Provide the [x, y] coordinate of the cell's center where the given text is located.  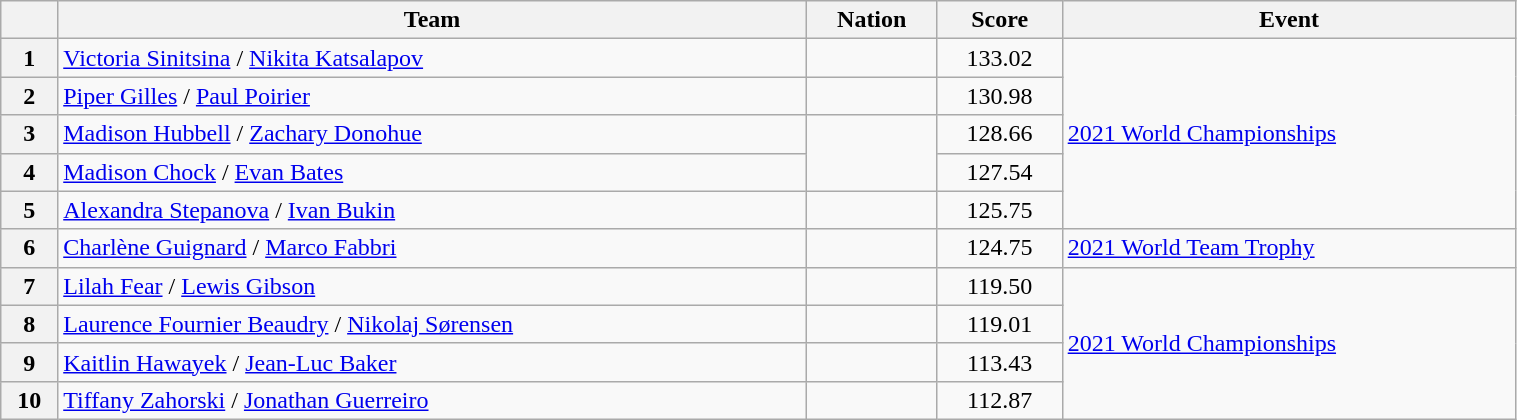
7 [30, 286]
Event [1289, 20]
Nation [872, 20]
10 [30, 400]
112.87 [1000, 400]
1 [30, 58]
127.54 [1000, 172]
133.02 [1000, 58]
Madison Chock / Evan Bates [432, 172]
Score [1000, 20]
Madison Hubbell / Zachary Donohue [432, 134]
Laurence Fournier Beaudry / Nikolaj Sørensen [432, 324]
Charlène Guignard / Marco Fabbri [432, 248]
3 [30, 134]
Kaitlin Hawayek / Jean-Luc Baker [432, 362]
119.01 [1000, 324]
128.66 [1000, 134]
9 [30, 362]
8 [30, 324]
Piper Gilles / Paul Poirier [432, 96]
124.75 [1000, 248]
119.50 [1000, 286]
Alexandra Stepanova / Ivan Bukin [432, 210]
125.75 [1000, 210]
Team [432, 20]
113.43 [1000, 362]
2 [30, 96]
5 [30, 210]
Victoria Sinitsina / Nikita Katsalapov [432, 58]
130.98 [1000, 96]
Lilah Fear / Lewis Gibson [432, 286]
6 [30, 248]
4 [30, 172]
Tiffany Zahorski / Jonathan Guerreiro [432, 400]
2021 World Team Trophy [1289, 248]
